Find where the given text appears and provide that cell's center as (x, y) coordinate. 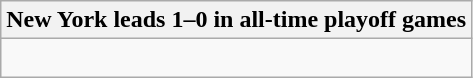
New York leads 1–0 in all-time playoff games (236, 20)
